Determine the [X, Y] coordinate at the center of the cell enclosing the given text.  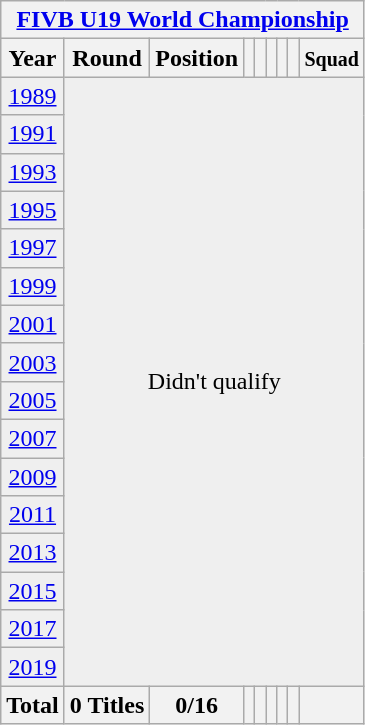
2005 [33, 400]
0/16 [197, 705]
Didn't qualify [214, 382]
1997 [33, 248]
Round [107, 58]
2009 [33, 477]
1999 [33, 286]
2019 [33, 667]
FIVB U19 World Championship [183, 20]
1989 [33, 96]
0 Titles [107, 705]
1995 [33, 210]
1991 [33, 134]
Squad [332, 58]
Total [33, 705]
2015 [33, 591]
Position [197, 58]
Year [33, 58]
2011 [33, 515]
2001 [33, 324]
2003 [33, 362]
1993 [33, 172]
2007 [33, 438]
2017 [33, 629]
2013 [33, 553]
